Extract the [X, Y] coordinate from the center of the cell holding the provided text.  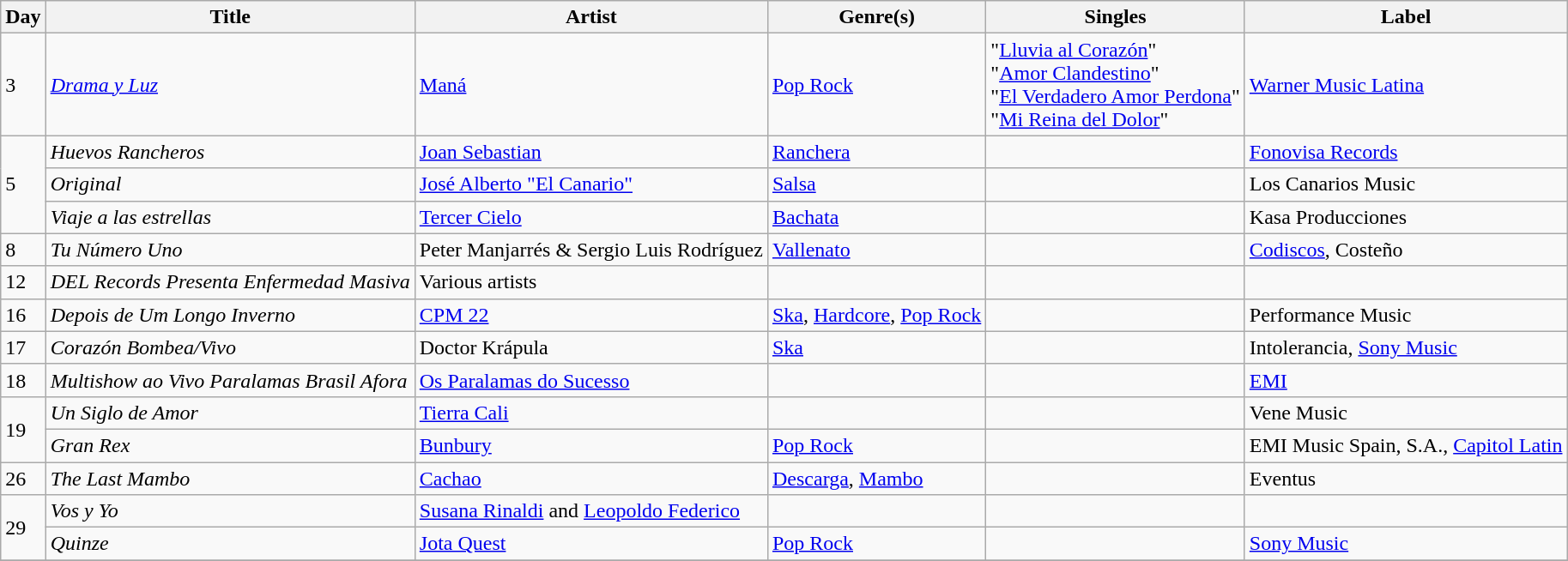
3 [23, 84]
Los Canarios Music [1406, 184]
Codiscos, Costeño [1406, 250]
Tu Número Uno [230, 250]
José Alberto "El Canario" [590, 184]
Cachao [590, 478]
26 [23, 478]
Fonovisa Records [1406, 152]
Huevos Rancheros [230, 152]
Viaje a las estrellas [230, 217]
Maná [590, 84]
Tierra Cali [590, 413]
Warner Music Latina [1406, 84]
Vos y Yo [230, 511]
19 [23, 429]
Un Siglo de Amor [230, 413]
Vene Music [1406, 413]
Peter Manjarrés & Sergio Luis Rodríguez [590, 250]
Os Paralamas do Sucesso [590, 380]
DEL Records Presenta Enfermedad Masiva [230, 282]
Doctor Krápula [590, 347]
Label [1406, 17]
Original [230, 184]
The Last Mambo [230, 478]
"Lluvia al Corazón""Amor Clandestino""El Verdadero Amor Perdona""Mi Reina del Dolor" [1116, 84]
5 [23, 184]
Singles [1116, 17]
Descarga, Mambo [876, 478]
Drama y Luz [230, 84]
Joan Sebastian [590, 152]
Various artists [590, 282]
8 [23, 250]
Jota Quest [590, 544]
Ska [876, 347]
Ska, Hardcore, Pop Rock [876, 315]
16 [23, 315]
CPM 22 [590, 315]
29 [23, 528]
Bunbury [590, 445]
Title [230, 17]
Kasa Producciones [1406, 217]
12 [23, 282]
Intolerancia, Sony Music [1406, 347]
Susana Rinaldi and Leopoldo Federico [590, 511]
Artist [590, 17]
Genre(s) [876, 17]
Multishow ao Vivo Paralamas Brasil Afora [230, 380]
Bachata [876, 217]
Performance Music [1406, 315]
Gran Rex [230, 445]
EMI [1406, 380]
EMI Music Spain, S.A., Capitol Latin [1406, 445]
Sony Music [1406, 544]
Vallenato [876, 250]
Day [23, 17]
18 [23, 380]
Eventus [1406, 478]
Tercer Cielo [590, 217]
Ranchera [876, 152]
17 [23, 347]
Depois de Um Longo Inverno [230, 315]
Quinze [230, 544]
Salsa [876, 184]
Corazón Bombea/Vivo [230, 347]
